Return [X, Y] of the center of cell containing provided text 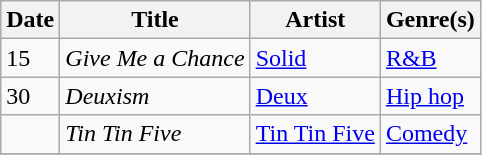
Comedy [430, 134]
Title [155, 20]
Solid [315, 58]
30 [30, 96]
Deux [315, 96]
Give Me a Chance [155, 58]
Deuxism [155, 96]
Hip hop [430, 96]
R&B [430, 58]
15 [30, 58]
Date [30, 20]
Artist [315, 20]
Genre(s) [430, 20]
